Determine the [x, y] coordinate at the center of the cell enclosing the given text.  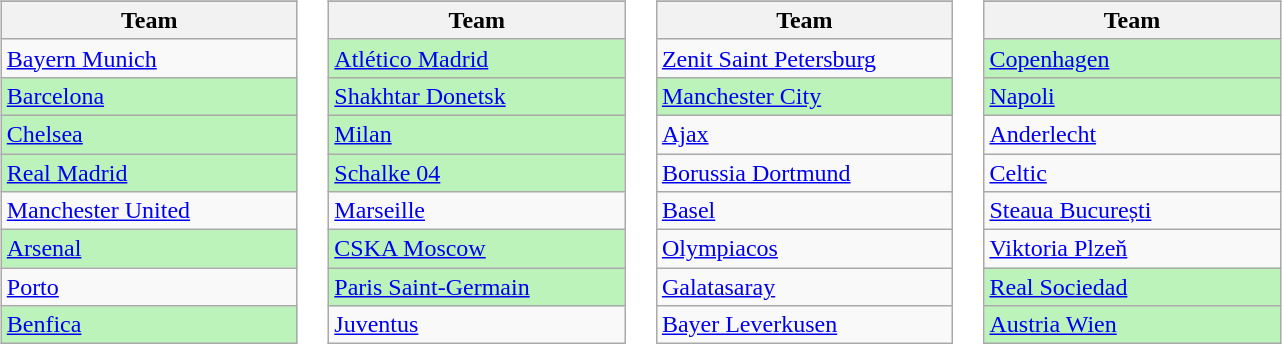
Bayern Munich [149, 58]
Anderlecht [1132, 134]
Zenit Saint Petersburg [804, 58]
Schalke 04 [477, 173]
Bayer Leverkusen [804, 325]
Paris Saint-Germain [477, 287]
Marseille [477, 211]
Basel [804, 211]
Arsenal [149, 249]
Galatasaray [804, 287]
Manchester United [149, 211]
Juventus [477, 325]
Barcelona [149, 96]
Olympiacos [804, 249]
Celtic [1132, 173]
Viktoria Plzeň [1132, 249]
Borussia Dortmund [804, 173]
Ajax [804, 134]
Copenhagen [1132, 58]
Atlético Madrid [477, 58]
Austria Wien [1132, 325]
CSKA Moscow [477, 249]
Shakhtar Donetsk [477, 96]
Manchester City [804, 96]
Napoli [1132, 96]
Benfica [149, 325]
Milan [477, 134]
Real Madrid [149, 173]
Chelsea [149, 134]
Real Sociedad [1132, 287]
Porto [149, 287]
Steaua București [1132, 211]
